Find where the given text appears and provide that cell's center as (x, y) coordinate. 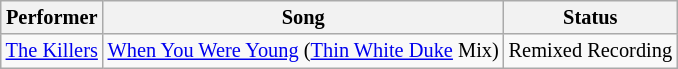
The Killers (52, 51)
When You Were Young (Thin White Duke Mix) (304, 51)
Song (304, 17)
Performer (52, 17)
Status (590, 17)
Remixed Recording (590, 51)
